Pinpoint the cell where the given text exists, returning its (X, Y) midpoint coordinate. 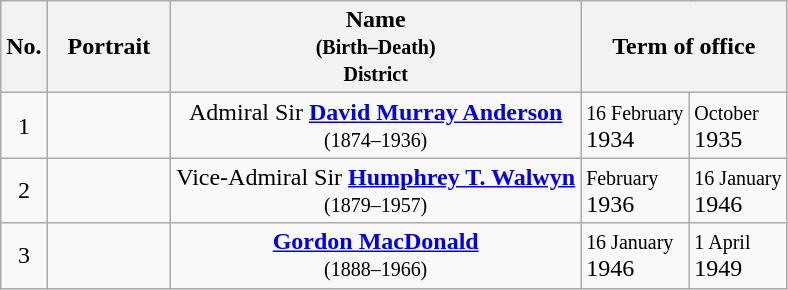
Term of office (684, 47)
1 (24, 126)
Name(Birth–Death)District (376, 47)
Admiral Sir David Murray Anderson(1874–1936) (376, 126)
Gordon MacDonald(1888–1966) (376, 256)
16 February1934 (635, 126)
3 (24, 256)
October1935 (738, 126)
Vice-Admiral Sir Humphrey T. Walwyn(1879–1957) (376, 190)
1 April1949 (738, 256)
2 (24, 190)
No. (24, 47)
Portrait (109, 47)
February1936 (635, 190)
